Detect which cell encompasses the target text, then output its (X, Y) center coordinate. 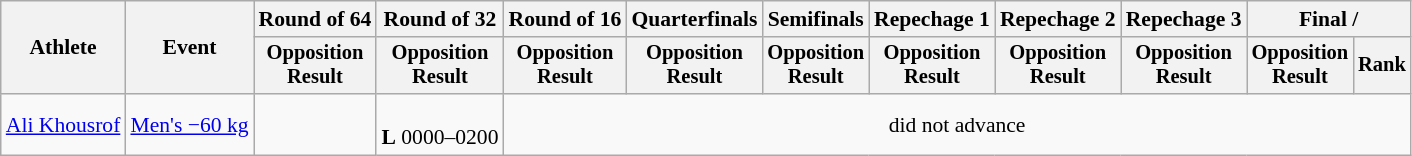
Repechage 1 (932, 19)
Round of 32 (440, 19)
Athlete (64, 48)
Repechage 3 (1184, 19)
Men's −60 kg (189, 124)
Repechage 2 (1058, 19)
Final / (1329, 19)
Rank (1382, 66)
Round of 64 (316, 19)
Quarterfinals (694, 19)
Event (189, 48)
did not advance (958, 124)
Semifinals (816, 19)
L 0000–0200 (440, 124)
Ali Khousrof (64, 124)
Round of 16 (566, 19)
